Identify which cell holds the provided text, then report its [x, y] central coordinate. 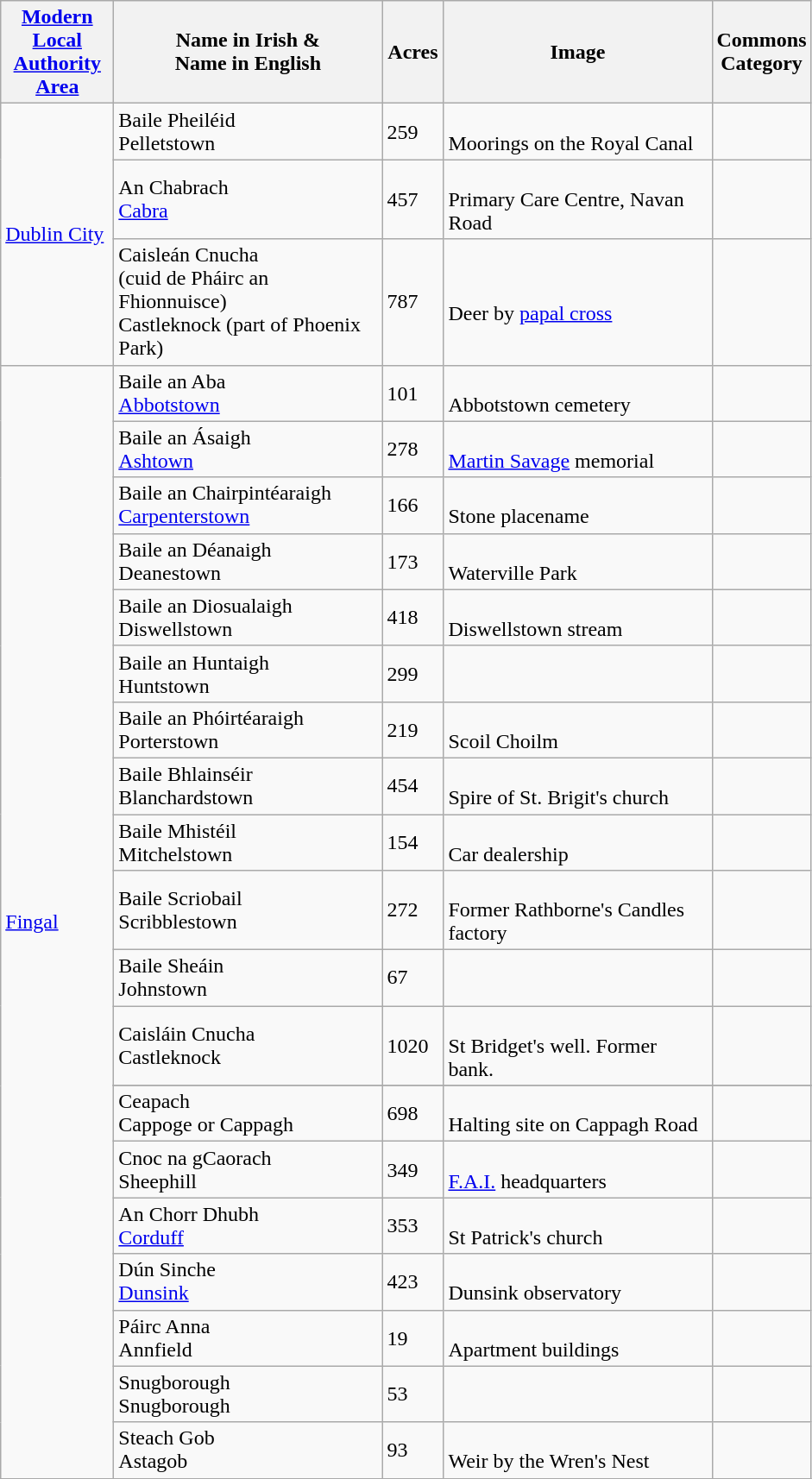
154 [412, 842]
787 [412, 302]
Baile an HuntaighHuntstown [249, 673]
Baile an PhóirtéaraighPorterstown [249, 730]
272 [412, 910]
Scoil Choilm [578, 730]
219 [412, 730]
Baile MhistéilMitchelstown [249, 842]
Stone placename [578, 506]
101 [412, 393]
349 [412, 1170]
Image [578, 52]
Caisleán Cnucha(cuid de Pháirc an Fhionnuisce)Castleknock (part of Phoenix Park) [249, 302]
19 [412, 1337]
Car dealership [578, 842]
Halting site on Cappagh Road [578, 1113]
Baile an DéanaighDeanestown [249, 561]
67 [412, 979]
418 [412, 618]
1020 [412, 1046]
Waterville Park [578, 561]
Spire of St. Brigit's church [578, 785]
423 [412, 1282]
166 [412, 506]
Modern Local Authority Area [57, 52]
454 [412, 785]
Diswellstown stream [578, 618]
93 [412, 1450]
Baile ScriobailScribblestown [249, 910]
Baile SheáinJohnstown [249, 979]
An ChabrachCabra [249, 199]
Steach GobAstagob [249, 1450]
173 [412, 561]
Commons Category [761, 52]
Abbotstown cemetery [578, 393]
Baile an AbaAbbotstown [249, 393]
St Patrick's church [578, 1225]
278 [412, 449]
Fingal [57, 922]
457 [412, 199]
Dunsink observatory [578, 1282]
F.A.I. headquarters [578, 1170]
Baile PheiléidPelletstown [249, 131]
Name in Irish & Name in English [249, 52]
Weir by the Wren's Nest [578, 1450]
Dún SincheDunsink [249, 1282]
Baile an ChairpintéaraighCarpenterstown [249, 506]
Deer by papal cross [578, 302]
Moorings on the Royal Canal [578, 131]
Baile BhlainséirBlanchardstown [249, 785]
Apartment buildings [578, 1337]
Baile an DiosualaighDiswellstown [249, 618]
698 [412, 1113]
CeapachCappoge or Cappagh [249, 1113]
Dublin City [57, 235]
SnugboroughSnugborough [249, 1394]
Caisláin CnuchaCastleknock [249, 1046]
Former Rathborne's Candles factory [578, 910]
353 [412, 1225]
53 [412, 1394]
259 [412, 131]
Acres [412, 52]
Páirc AnnaAnnfield [249, 1337]
Baile an ÁsaighAshtown [249, 449]
299 [412, 673]
Martin Savage memorial [578, 449]
St Bridget's well. Former bank. [578, 1046]
Primary Care Centre, Navan Road [578, 199]
Cnoc na gCaorachSheephill [249, 1170]
An Chorr DhubhCorduff [249, 1225]
